Return [X, Y] of the center of cell containing provided text 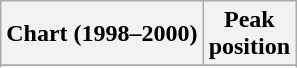
Chart (1998–2000) [102, 34]
Peakposition [249, 34]
